Detect which cell encompasses the target text, then output its (x, y) center coordinate. 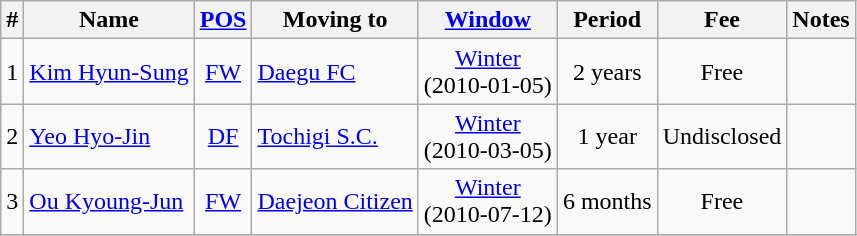
POS (223, 20)
Name (109, 20)
Notes (821, 20)
Winter(2010-07-12) (488, 202)
DF (223, 136)
Daejeon Citizen (335, 202)
3 (12, 202)
1 (12, 72)
# (12, 20)
2 (12, 136)
2 years (607, 72)
6 months (607, 202)
Fee (722, 20)
Undisclosed (722, 136)
Daegu FC (335, 72)
1 year (607, 136)
Moving to (335, 20)
Window (488, 20)
Yeo Hyo-Jin (109, 136)
Winter(2010-01-05) (488, 72)
Period (607, 20)
Ou Kyoung-Jun (109, 202)
Tochigi S.C. (335, 136)
Kim Hyun-Sung (109, 72)
Winter(2010-03-05) (488, 136)
